Pinpoint the cell where the given text exists, returning its [x, y] midpoint coordinate. 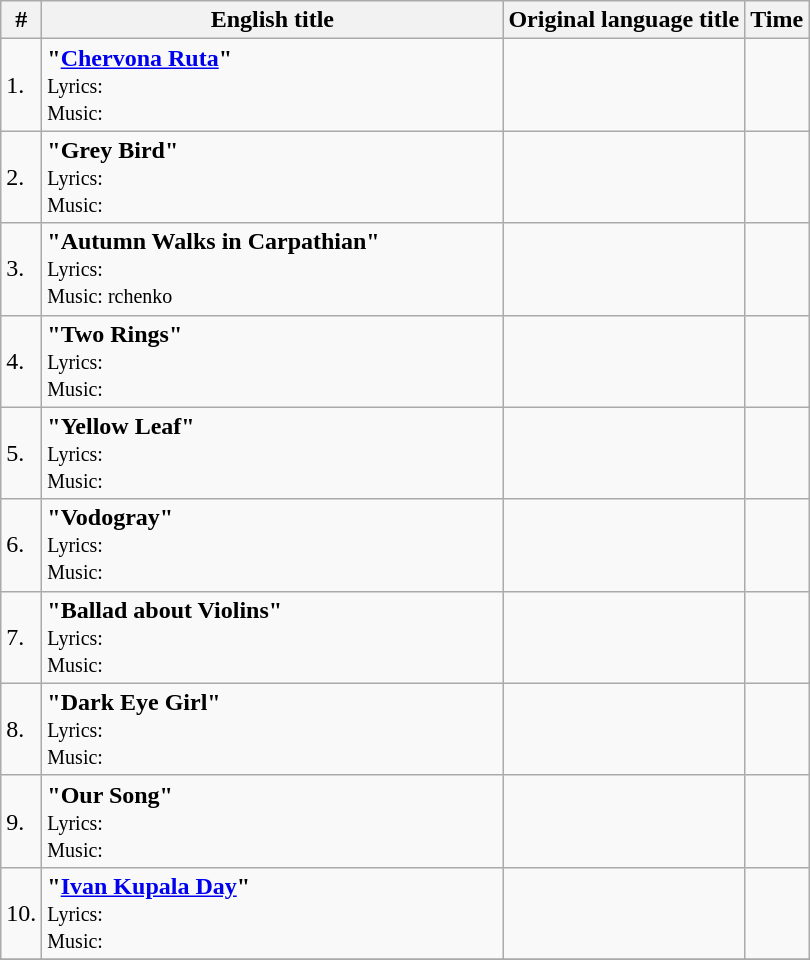
"Our Song"Lyrics: Music: [272, 821]
5. [22, 453]
English title [272, 20]
9. [22, 821]
"Ballad about Violins"Lyrics: Music: [272, 637]
"Yellow Leaf"Lyrics:Music: [272, 453]
4. [22, 361]
1. [22, 85]
2. [22, 177]
8. [22, 729]
"Dark Eye Girl"Lyrics: Music: [272, 729]
"Vodogray"Lyrics: Music: [272, 545]
3. [22, 269]
"Two Rings"Lyrics: Music: [272, 361]
"Chervona Ruta"Lyrics: Music: [272, 85]
# [22, 20]
Time [777, 20]
Original language title [624, 20]
7. [22, 637]
"Ivan Kupala Day"Lyrics: Music: [272, 913]
"Autumn Walks in Carpathian"Lyrics: Music: rchenko [272, 269]
"Grey Bird"Lyrics: Music: [272, 177]
6. [22, 545]
10. [22, 913]
